Find where the given text appears and provide that cell's center as (x, y) coordinate. 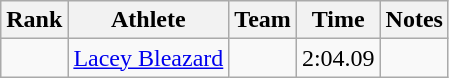
Notes (414, 20)
Time (338, 20)
Athlete (148, 20)
2:04.09 (338, 58)
Lacey Bleazard (148, 58)
Rank (34, 20)
Team (263, 20)
